Pinpoint the cell where the given text exists, returning its [X, Y] midpoint coordinate. 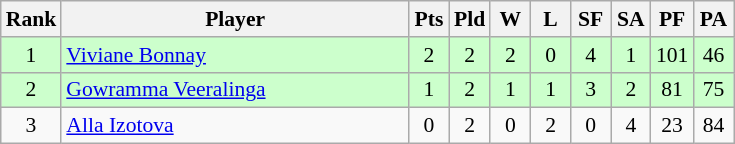
23 [672, 126]
Pts [429, 19]
46 [713, 55]
SF [591, 19]
Rank [32, 19]
SA [631, 19]
Pld [470, 19]
W [510, 19]
PF [672, 19]
Gowramma Veeralinga [235, 90]
84 [713, 126]
L [550, 19]
Player [235, 19]
75 [713, 90]
Viviane Bonnay [235, 55]
PA [713, 19]
81 [672, 90]
101 [672, 55]
Alla Izotova [235, 126]
